Pinpoint the cell where the given text exists, returning its (X, Y) midpoint coordinate. 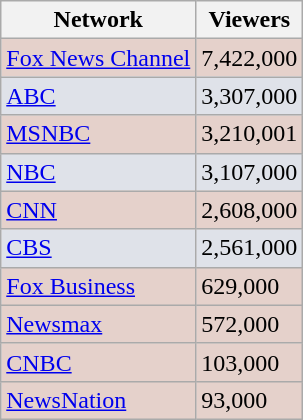
3,307,000 (250, 96)
7,422,000 (250, 58)
572,000 (250, 324)
2,561,000 (250, 248)
103,000 (250, 362)
NBC (98, 172)
Newsmax (98, 324)
93,000 (250, 400)
Viewers (250, 20)
2,608,000 (250, 210)
629,000 (250, 286)
ABC (98, 96)
Network (98, 20)
Fox Business (98, 286)
NewsNation (98, 400)
3,210,001 (250, 134)
3,107,000 (250, 172)
CNBC (98, 362)
Fox News Channel (98, 58)
MSNBC (98, 134)
CNN (98, 210)
CBS (98, 248)
